Search for the cell housing the specified text and yield its [x, y] center coordinate. 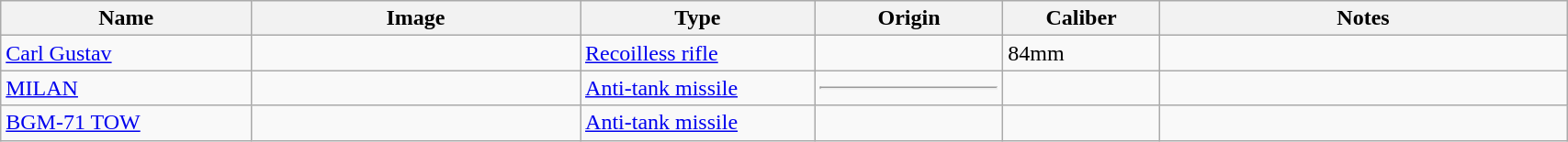
Caliber [1081, 18]
Type [698, 18]
Image [416, 18]
BGM-71 TOW [127, 123]
Notes [1363, 18]
Recoilless rifle [698, 53]
Origin [909, 18]
84mm [1081, 53]
Carl Gustav [127, 53]
Name [127, 18]
MILAN [127, 88]
